Provide the (X, Y) coordinate of the cell's center where the given text is located.  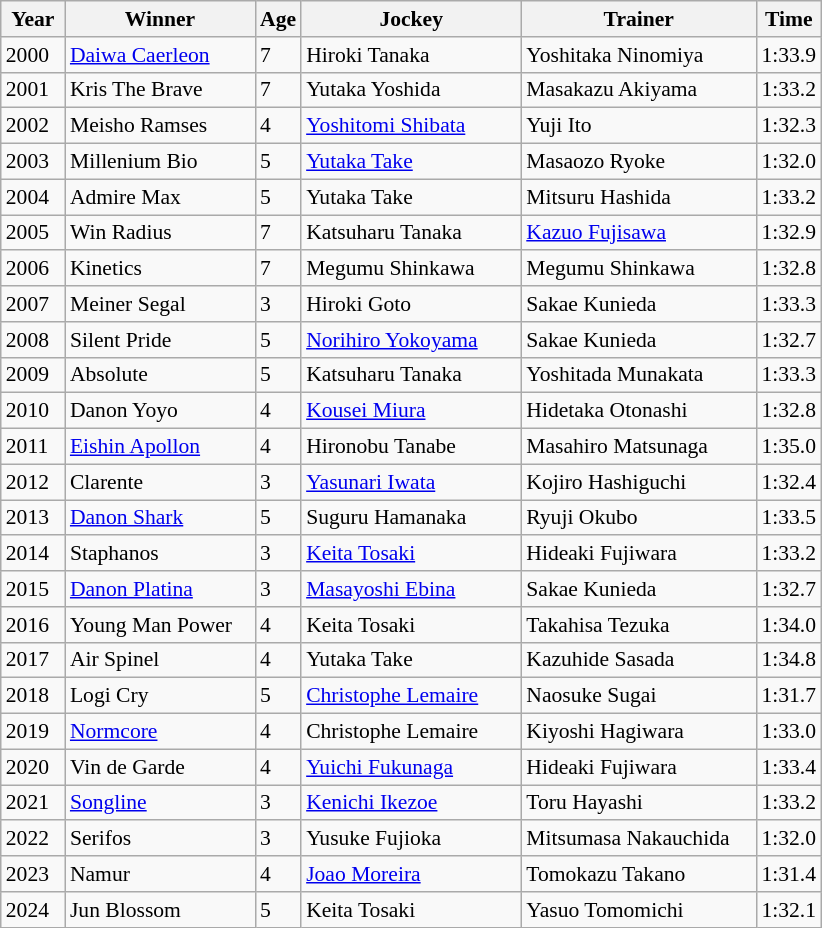
2016 (33, 625)
2002 (33, 126)
2005 (33, 233)
Jun Blossom (160, 910)
Joao Moreira (411, 874)
Naosuke Sugai (638, 696)
2024 (33, 910)
Silent Pride (160, 340)
Time (788, 19)
Year (33, 19)
Yasuo Tomomichi (638, 910)
Masayoshi Ebina (411, 589)
1:33.9 (788, 55)
Daiwa Caerleon (160, 55)
Eishin Apollon (160, 447)
Danon Yoyo (160, 411)
Kazuo Fujisawa (638, 233)
Trainer (638, 19)
Yuichi Fukunaga (411, 767)
Jockey (411, 19)
Age (278, 19)
1:35.0 (788, 447)
2009 (33, 375)
Logi Cry (160, 696)
2000 (33, 55)
2001 (33, 90)
2017 (33, 660)
Songline (160, 803)
1:31.7 (788, 696)
2004 (33, 197)
Young Man Power (160, 625)
1:34.8 (788, 660)
2012 (33, 482)
1:33.5 (788, 518)
Hiroki Goto (411, 304)
1:33.4 (788, 767)
Ryuji Okubo (638, 518)
Yutaka Yoshida (411, 90)
2019 (33, 732)
Danon Shark (160, 518)
1:34.0 (788, 625)
Hidetaka Otonashi (638, 411)
2015 (33, 589)
Tomokazu Takano (638, 874)
Mitsuru Hashida (638, 197)
Yoshitomi Shibata (411, 126)
Clarente (160, 482)
1:31.4 (788, 874)
Meisho Ramses (160, 126)
2014 (33, 554)
Winner (160, 19)
2020 (33, 767)
2022 (33, 839)
2023 (33, 874)
Admire Max (160, 197)
1:32.1 (788, 910)
Yuji Ito (638, 126)
Millenium Bio (160, 162)
Masahiro Matsunaga (638, 447)
Meiner Segal (160, 304)
Yasunari Iwata (411, 482)
Kenichi Ikezoe (411, 803)
2003 (33, 162)
Win Radius (160, 233)
Suguru Hamanaka (411, 518)
Toru Hayashi (638, 803)
Kojiro Hashiguchi (638, 482)
2007 (33, 304)
Namur (160, 874)
Yoshitada Munakata (638, 375)
Mitsumasa Nakauchida (638, 839)
1:33.0 (788, 732)
2010 (33, 411)
Hiroki Tanaka (411, 55)
Yusuke Fujioka (411, 839)
Staphanos (160, 554)
Kazuhide Sasada (638, 660)
Kousei Miura (411, 411)
Vin de Garde (160, 767)
1:32.9 (788, 233)
Norihiro Yokoyama (411, 340)
Air Spinel (160, 660)
Danon Platina (160, 589)
2008 (33, 340)
Kiyoshi Hagiwara (638, 732)
Kris The Brave (160, 90)
2013 (33, 518)
Absolute (160, 375)
Hironobu Tanabe (411, 447)
Kinetics (160, 269)
2021 (33, 803)
Masakazu Akiyama (638, 90)
Takahisa Tezuka (638, 625)
Normcore (160, 732)
Serifos (160, 839)
2006 (33, 269)
Masaozo Ryoke (638, 162)
2018 (33, 696)
Yoshitaka Ninomiya (638, 55)
1:32.3 (788, 126)
2011 (33, 447)
1:32.4 (788, 482)
